Output the (x, y) coordinate of the center of the cell containing the given text.  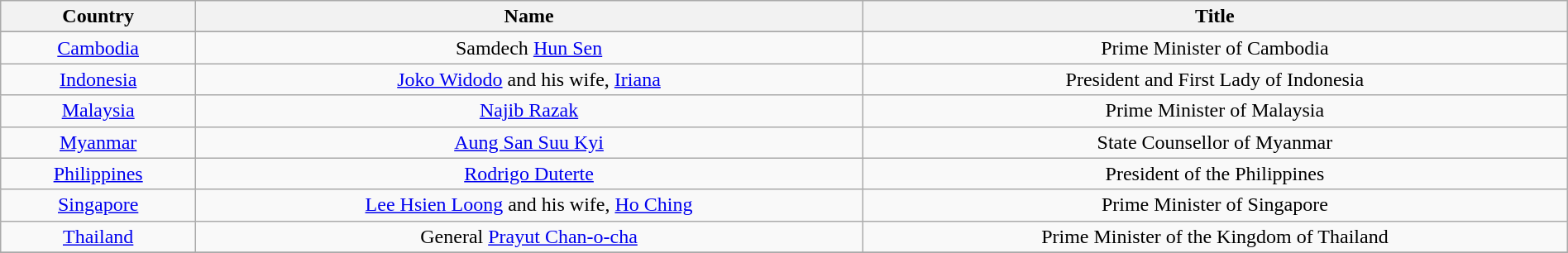
Philippines (98, 174)
President of the Philippines (1216, 174)
Rodrigo Duterte (529, 174)
Malaysia (98, 111)
Lee Hsien Loong and his wife, Ho Ching (529, 205)
State Counsellor of Myanmar (1216, 142)
Najib Razak (529, 111)
Name (529, 17)
Joko Widodo and his wife, Iriana (529, 79)
Prime Minister of Malaysia (1216, 111)
Singapore (98, 205)
Indonesia (98, 79)
Prime Minister of Cambodia (1216, 48)
Aung San Suu Kyi (529, 142)
Samdech Hun Sen (529, 48)
General Prayut Chan-o-cha (529, 236)
Country (98, 17)
Prime Minister of Singapore (1216, 205)
Prime Minister of the Kingdom of Thailand (1216, 236)
Myanmar (98, 142)
Thailand (98, 236)
Cambodia (98, 48)
President and First Lady of Indonesia (1216, 79)
Title (1216, 17)
